Capture the cell that displays the provided text and extract its (X, Y) central coordinate. 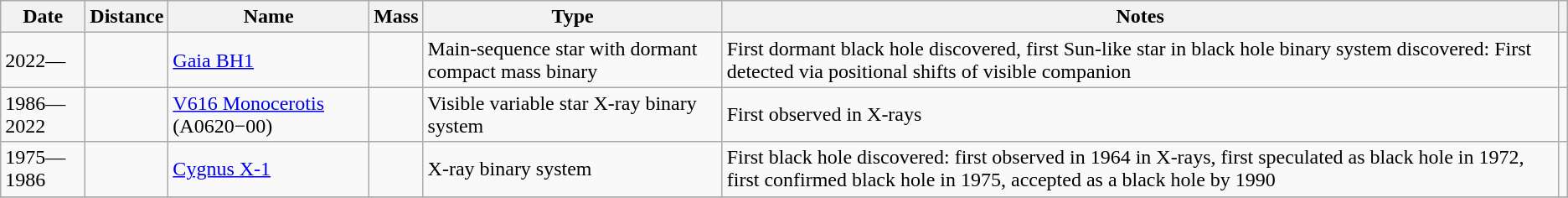
1975—1986 (44, 169)
Date (44, 17)
Name (269, 17)
2022— (44, 60)
Distance (127, 17)
Type (573, 17)
First observed in X-rays (1140, 114)
Gaia BH1 (269, 60)
X-ray binary system (573, 169)
Visible variable star X-ray binary system (573, 114)
1986—2022 (44, 114)
Main-sequence star with dormant compact mass binary (573, 60)
Notes (1140, 17)
Cygnus X-1 (269, 169)
Mass (396, 17)
V616 Monocerotis (A0620−00) (269, 114)
